Detect which cell encompasses the target text, then output its (x, y) center coordinate. 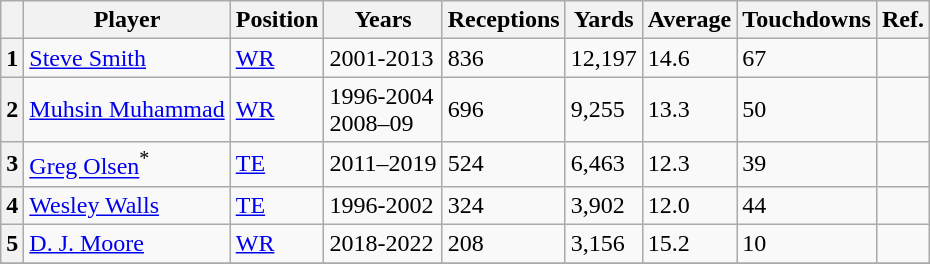
12.3 (690, 164)
14.6 (690, 58)
39 (807, 164)
2011–2019 (383, 164)
D. J. Moore (127, 244)
12.0 (690, 205)
Ref. (902, 20)
2001-2013 (383, 58)
524 (504, 164)
Position (277, 20)
Average (690, 20)
12,197 (604, 58)
15.2 (690, 244)
1996-2002 (383, 205)
Touchdowns (807, 20)
Greg Olsen* (127, 164)
Wesley Walls (127, 205)
9,255 (604, 110)
50 (807, 110)
10 (807, 244)
2018-2022 (383, 244)
696 (504, 110)
2 (12, 110)
1 (12, 58)
1996-20042008–09 (383, 110)
Years (383, 20)
4 (12, 205)
Receptions (504, 20)
44 (807, 205)
324 (504, 205)
67 (807, 58)
Steve Smith (127, 58)
Player (127, 20)
5 (12, 244)
3,902 (604, 205)
3,156 (604, 244)
3 (12, 164)
6,463 (604, 164)
Muhsin Muhammad (127, 110)
208 (504, 244)
13.3 (690, 110)
836 (504, 58)
Yards (604, 20)
